Pinpoint the cell where the given text exists, returning its [X, Y] midpoint coordinate. 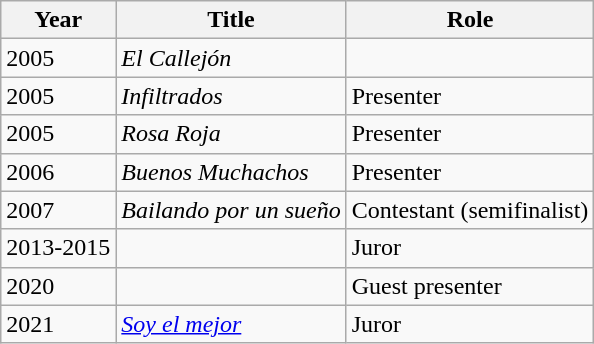
2021 [58, 324]
Guest presenter [470, 286]
2006 [58, 172]
Infiltrados [231, 96]
2020 [58, 286]
Rosa Roja [231, 134]
Year [58, 20]
2007 [58, 210]
Buenos Muchachos [231, 172]
2013-2015 [58, 248]
El Callejón [231, 58]
Bailando por un sueño [231, 210]
Soy el mejor [231, 324]
Role [470, 20]
Title [231, 20]
Contestant (semifinalist) [470, 210]
